Identify which cell holds the provided text, then report its (x, y) central coordinate. 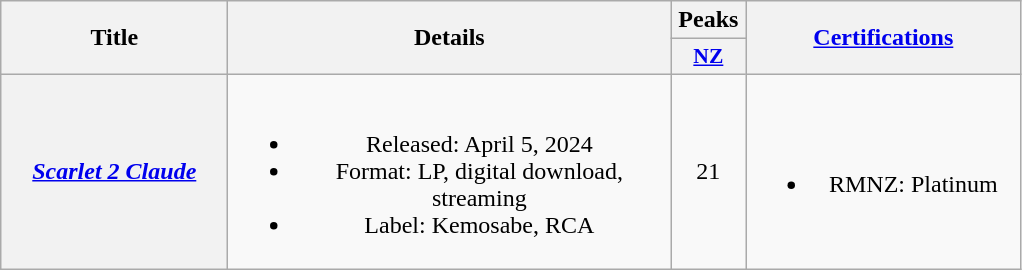
RMNZ: Platinum (884, 171)
21 (708, 171)
Scarlet 2 Claude (114, 171)
Details (450, 38)
Peaks (708, 20)
Certifications (884, 38)
NZ (708, 57)
Released: April 5, 2024Format: LP, digital download, streamingLabel: Kemosabe, RCA (450, 171)
Title (114, 38)
